Extract the (x, y) coordinate from the center of the cell holding the provided text.  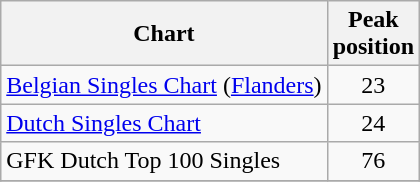
GFK Dutch Top 100 Singles (164, 161)
Chart (164, 34)
23 (373, 85)
76 (373, 161)
Peakposition (373, 34)
Dutch Singles Chart (164, 123)
24 (373, 123)
Belgian Singles Chart (Flanders) (164, 85)
